Identify which cell holds the provided text, then report its (X, Y) central coordinate. 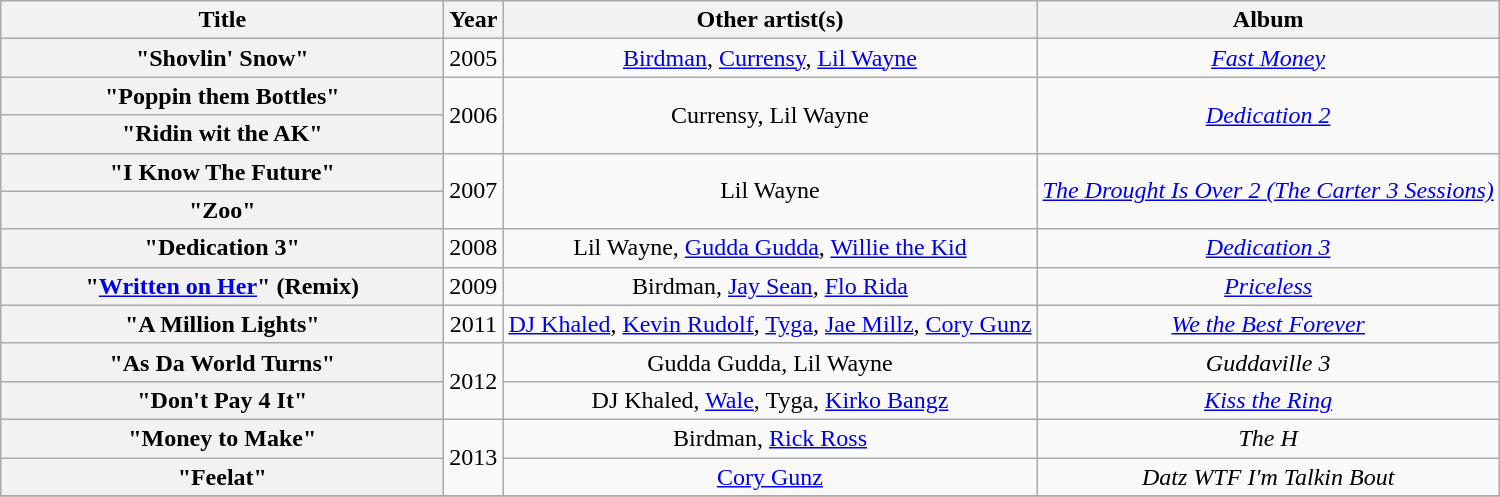
Year (474, 20)
"Zoo" (222, 210)
"Written on Her" (Remix) (222, 286)
2008 (474, 248)
2013 (474, 457)
Dedication 2 (1268, 115)
We the Best Forever (1268, 324)
Title (222, 20)
2005 (474, 58)
2006 (474, 115)
DJ Khaled, Kevin Rudolf, Tyga, Jae Millz, Cory Gunz (770, 324)
Guddaville 3 (1268, 362)
"As Da World Turns" (222, 362)
"I Know The Future" (222, 172)
Other artist(s) (770, 20)
Kiss the Ring (1268, 400)
"Don't Pay 4 It" (222, 400)
Birdman, Jay Sean, Flo Rida (770, 286)
Birdman, Rick Ross (770, 438)
DJ Khaled, Wale, Tyga, Kirko Bangz (770, 400)
"A Million Lights" (222, 324)
Priceless (1268, 286)
Album (1268, 20)
Cory Gunz (770, 477)
2012 (474, 381)
"Ridin wit the AK" (222, 134)
Lil Wayne (770, 191)
Datz WTF I'm Talkin Bout (1268, 477)
2007 (474, 191)
Lil Wayne, Gudda Gudda, Willie the Kid (770, 248)
2009 (474, 286)
"Dedication 3" (222, 248)
The H (1268, 438)
Fast Money (1268, 58)
2011 (474, 324)
"Shovlin' Snow" (222, 58)
Dedication 3 (1268, 248)
Birdman, Currensy, Lil Wayne (770, 58)
Currensy, Lil Wayne (770, 115)
The Drought Is Over 2 (The Carter 3 Sessions) (1268, 191)
"Feelat" (222, 477)
"Poppin them Bottles" (222, 96)
Gudda Gudda, Lil Wayne (770, 362)
"Money to Make" (222, 438)
